Capture the cell that displays the provided text and extract its [x, y] central coordinate. 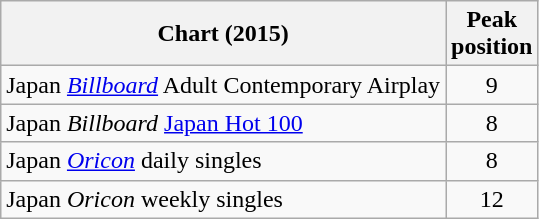
12 [492, 199]
Japan Oricon weekly singles [224, 199]
Peakposition [492, 34]
Japan Oricon daily singles [224, 161]
Chart (2015) [224, 34]
9 [492, 85]
Japan Billboard Japan Hot 100 [224, 123]
Japan Billboard Adult Contemporary Airplay [224, 85]
